Provide the (x, y) coordinate of the cell's center where the given text is located.  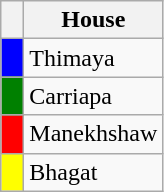
Thimaya (94, 58)
Bhagat (94, 172)
House (94, 20)
Manekhshaw (94, 134)
Carriapa (94, 96)
